Output the (X, Y) coordinate of the center of the cell containing the given text.  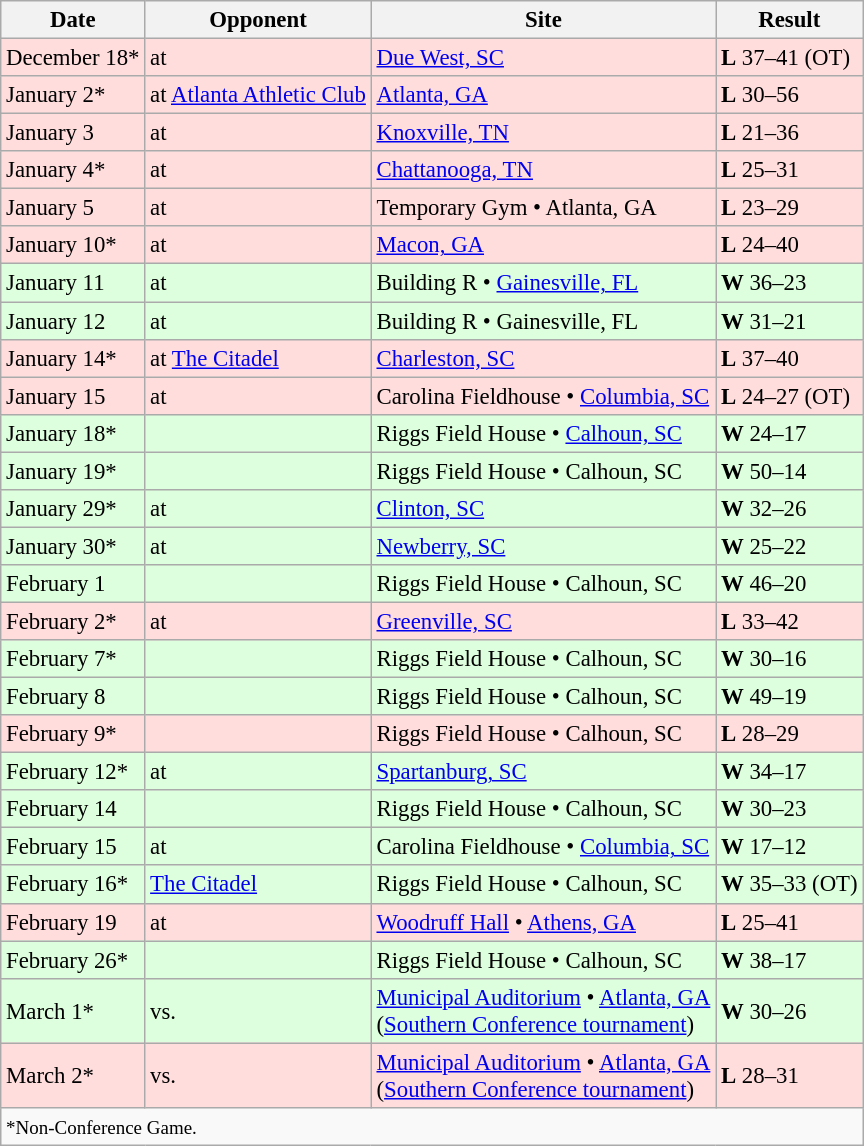
L 28–29 (790, 734)
L 25–31 (790, 170)
January 30* (73, 546)
L 33–42 (790, 621)
W 46–20 (790, 584)
January 3 (73, 133)
January 10* (73, 245)
December 18* (73, 58)
W 50–14 (790, 471)
February 12* (73, 772)
L 24–40 (790, 245)
W 17–12 (790, 847)
January 5 (73, 208)
W 30–26 (790, 1010)
Result (790, 20)
W 36–23 (790, 283)
W 32–26 (790, 509)
W 31–21 (790, 321)
*Non-Conference Game. (432, 1127)
L 37–41 (OT) (790, 58)
Charleston, SC (543, 358)
W 30–16 (790, 659)
L 23–29 (790, 208)
January 15 (73, 396)
February 8 (73, 697)
January 4* (73, 170)
Atlanta, GA (543, 95)
Woodruff Hall • Athens, GA (543, 922)
Spartanburg, SC (543, 772)
Temporary Gym • Atlanta, GA (543, 208)
February 9* (73, 734)
March 2* (73, 1076)
Site (543, 20)
W 35–33 (OT) (790, 885)
L 28–31 (790, 1076)
Opponent (258, 20)
W 25–22 (790, 546)
January 29* (73, 509)
L 37–40 (790, 358)
Due West, SC (543, 58)
February 26* (73, 960)
Greenville, SC (543, 621)
The Citadel (258, 885)
February 1 (73, 584)
at Atlanta Athletic Club (258, 95)
January 12 (73, 321)
January 19* (73, 471)
Macon, GA (543, 245)
February 2* (73, 621)
Chattanooga, TN (543, 170)
L 30–56 (790, 95)
L 24–27 (OT) (790, 396)
January 14* (73, 358)
L 21–36 (790, 133)
January 2* (73, 95)
January 11 (73, 283)
Newberry, SC (543, 546)
February 15 (73, 847)
W 38–17 (790, 960)
W 30–23 (790, 809)
February 16* (73, 885)
at The Citadel (258, 358)
W 49–19 (790, 697)
W 34–17 (790, 772)
L 25–41 (790, 922)
Date (73, 20)
February 7* (73, 659)
March 1* (73, 1010)
January 18* (73, 433)
Clinton, SC (543, 509)
February 19 (73, 922)
W 24–17 (790, 433)
February 14 (73, 809)
Knoxville, TN (543, 133)
